Extract the (X, Y) coordinate from the center of the cell holding the provided text.  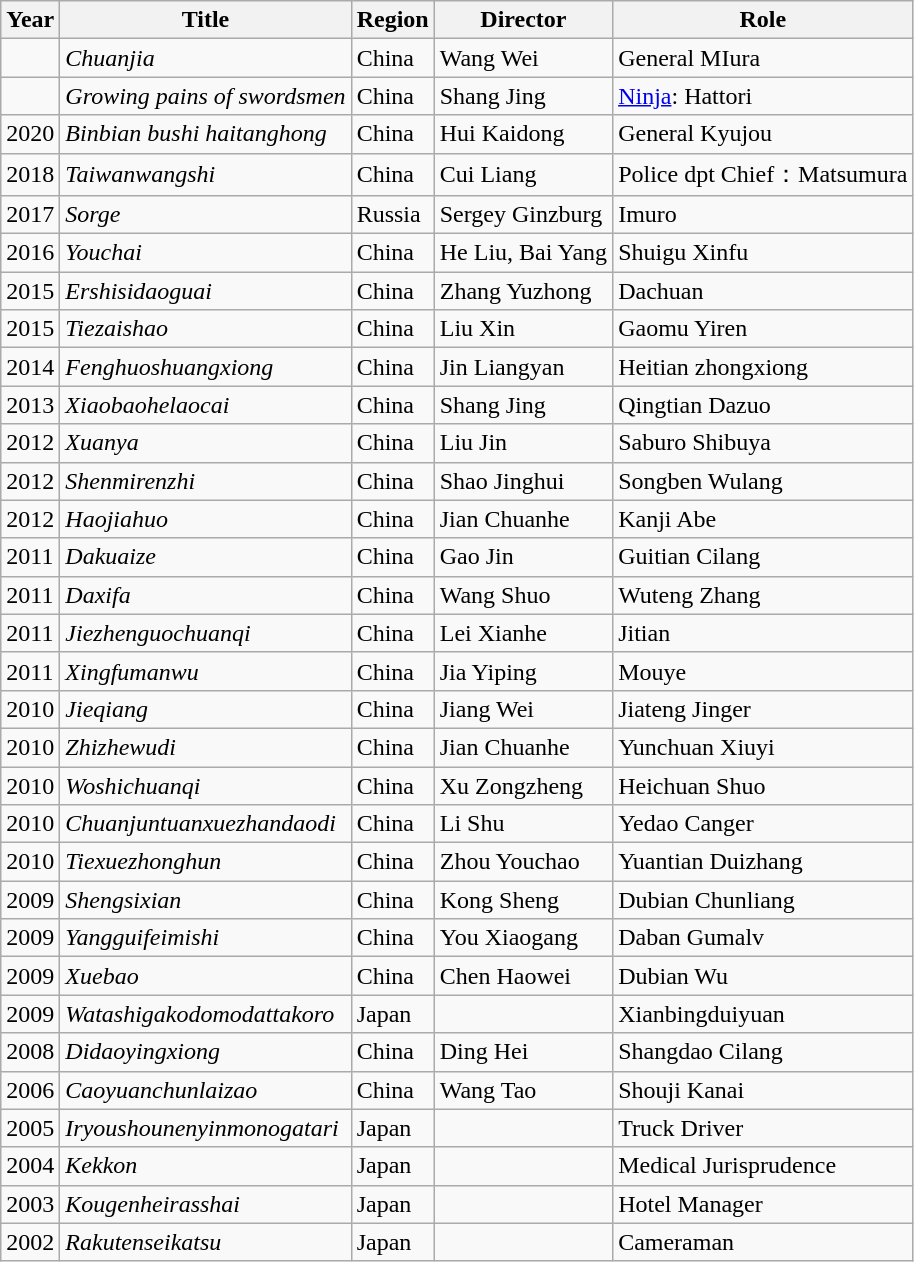
General MIura (763, 58)
Daban Gumalv (763, 938)
2020 (30, 134)
Medical Jurisprudence (763, 1166)
Imuro (763, 215)
2003 (30, 1204)
Sorge (206, 215)
Gao Jin (523, 557)
You Xiaogang (523, 938)
Zhizhewudi (206, 747)
Yedao Canger (763, 824)
Wang Wei (523, 58)
Haojiahuo (206, 519)
Jitian (763, 633)
General Kyujou (763, 134)
2017 (30, 215)
Cui Liang (523, 174)
2002 (30, 1242)
Ding Hei (523, 1052)
Tiexuezhonghun (206, 862)
2006 (30, 1090)
Director (523, 20)
Kougenheirasshai (206, 1204)
Tiezaishao (206, 329)
Sergey Ginzburg (523, 215)
Russia (392, 215)
2004 (30, 1166)
Role (763, 20)
Zhang Yuzhong (523, 291)
Mouye (763, 671)
Dubian Wu (763, 976)
Cameraman (763, 1242)
Title (206, 20)
Shuigu Xinfu (763, 253)
Jiang Wei (523, 709)
Gaomu Yiren (763, 329)
Xu Zongzheng (523, 785)
Dakuaize (206, 557)
Xianbingduiyuan (763, 1014)
Li Shu (523, 824)
Xiaobaohelaocai (206, 405)
Wang Shuo (523, 595)
Guitian Cilang (763, 557)
Heichuan Shuo (763, 785)
Kong Sheng (523, 900)
Yuantian Duizhang (763, 862)
Songben Wulang (763, 481)
Fenghuoshuangxiong (206, 367)
2005 (30, 1128)
Police dpt Chief：Matsumura (763, 174)
Year (30, 20)
He Liu, Bai Yang (523, 253)
Jia Yiping (523, 671)
Zhou Youchao (523, 862)
Shao Jinghui (523, 481)
Wang Tao (523, 1090)
Rakutenseikatsu (206, 1242)
Youchai (206, 253)
Didaoyingxiong (206, 1052)
Truck Driver (763, 1128)
Shenmirenzhi (206, 481)
Chuanjia (206, 58)
2014 (30, 367)
Caoyuanchunlaizao (206, 1090)
Yunchuan Xiuyi (763, 747)
Shouji Kanai (763, 1090)
Shengsixian (206, 900)
Jieqiang (206, 709)
Xingfumanwu (206, 671)
2008 (30, 1052)
2016 (30, 253)
Chen Haowei (523, 976)
Liu Jin (523, 443)
Watashigakodomodattakoro (206, 1014)
Qingtian Dazuo (763, 405)
Saburo Shibuya (763, 443)
Jiezhenguochuanqi (206, 633)
Ninja: Hattori (763, 96)
Iryoushounenyinmonogatari (206, 1128)
Xuanya (206, 443)
Dachuan (763, 291)
Shangdao Cilang (763, 1052)
Jin Liangyan (523, 367)
Chuanjuntuanxuezhandaodi (206, 824)
Jiateng Jinger (763, 709)
Kekkon (206, 1166)
Yangguifeimishi (206, 938)
Woshichuanqi (206, 785)
Region (392, 20)
Liu Xin (523, 329)
Hotel Manager (763, 1204)
Heitian zhongxiong (763, 367)
Xuebao (206, 976)
Growing pains of swordsmen (206, 96)
2013 (30, 405)
2018 (30, 174)
Taiwanwangshi (206, 174)
Ershisidaoguai (206, 291)
Hui Kaidong (523, 134)
Binbian bushi haitanghong (206, 134)
Daxifa (206, 595)
Dubian Chunliang (763, 900)
Kanji Abe (763, 519)
Wuteng Zhang (763, 595)
Lei Xianhe (523, 633)
